Scan for the cell matching the given text and deliver its [x, y] coordinate at center. 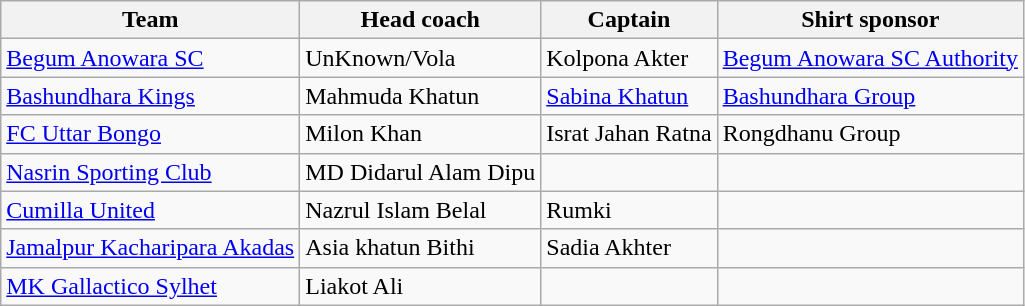
Kolpona Akter [629, 58]
Head coach [420, 20]
Begum Anowara SC Authority [870, 58]
Begum Anowara SC [150, 58]
MD Didarul Alam Dipu [420, 172]
Asia khatun Bithi [420, 248]
Team [150, 20]
Captain [629, 20]
Shirt sponsor [870, 20]
Sadia Akhter [629, 248]
Bashundhara Group [870, 96]
Sabina Khatun [629, 96]
MK Gallactico Sylhet [150, 286]
Jamalpur Kacharipara Akadas [150, 248]
Israt Jahan Ratna [629, 134]
FC Uttar Bongo [150, 134]
Liakot Ali [420, 286]
Milon Khan [420, 134]
Bashundhara Kings [150, 96]
Mahmuda Khatun [420, 96]
Rumki [629, 210]
Cumilla United [150, 210]
Rongdhanu Group [870, 134]
UnKnown/Vola [420, 58]
Nasrin Sporting Club [150, 172]
Nazrul Islam Belal [420, 210]
